Provide the [X, Y] coordinate of the cell's center where the given text is located.  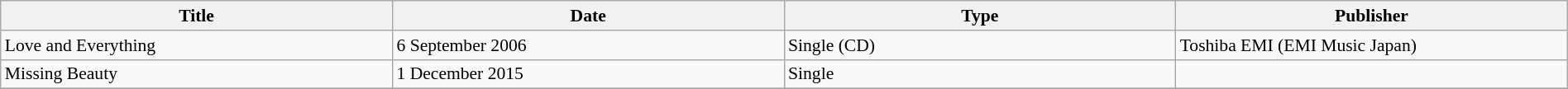
Title [197, 16]
Publisher [1372, 16]
Missing Beauty [197, 74]
Type [980, 16]
Date [588, 16]
Single [980, 74]
Love and Everything [197, 45]
1 December 2015 [588, 74]
6 September 2006 [588, 45]
Toshiba EMI (EMI Music Japan) [1372, 45]
Single (CD) [980, 45]
